Return the (X, Y) coordinate for the center point of the cell that contains the specified text.  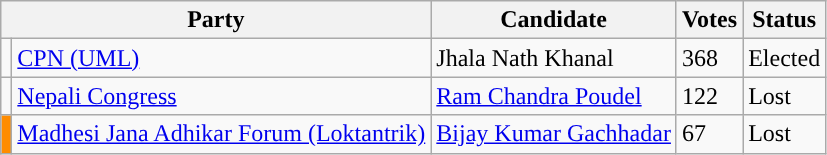
122 (709, 96)
Jhala Nath Khanal (554, 58)
Elected (784, 58)
Candidate (554, 20)
Status (784, 20)
CPN (UML) (222, 58)
Madhesi Jana Adhikar Forum (Loktantrik) (222, 134)
Votes (709, 20)
368 (709, 58)
Ram Chandra Poudel (554, 96)
Nepali Congress (222, 96)
Party (216, 20)
67 (709, 134)
Bijay Kumar Gachhadar (554, 134)
